For the text-containing cell, return its midpoint in (x, y) coordinate format. 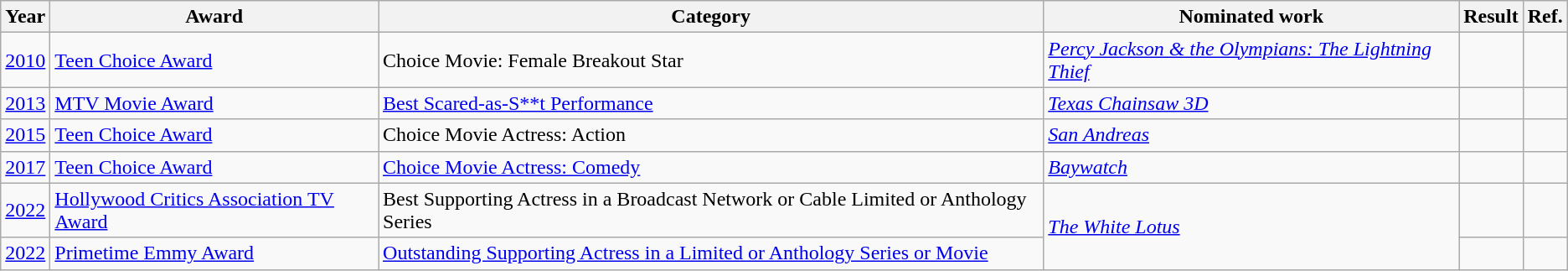
The White Lotus (1251, 227)
Result (1491, 17)
Award (214, 17)
Percy Jackson & the Olympians: The Lightning Thief (1251, 60)
Choice Movie: Female Breakout Star (711, 60)
Choice Movie Actress: Comedy (711, 167)
Category (711, 17)
Hollywood Critics Association TV Award (214, 210)
Texas Chainsaw 3D (1251, 103)
San Andreas (1251, 135)
2015 (25, 135)
Best Scared-as-S**t Performance (711, 103)
Best Supporting Actress in a Broadcast Network or Cable Limited or Anthology Series (711, 210)
2010 (25, 60)
Ref. (1545, 17)
2017 (25, 167)
Outstanding Supporting Actress in a Limited or Anthology Series or Movie (711, 253)
Choice Movie Actress: Action (711, 135)
MTV Movie Award (214, 103)
Year (25, 17)
2013 (25, 103)
Primetime Emmy Award (214, 253)
Nominated work (1251, 17)
Baywatch (1251, 167)
